Identify which cell holds the provided text, then report its [X, Y] central coordinate. 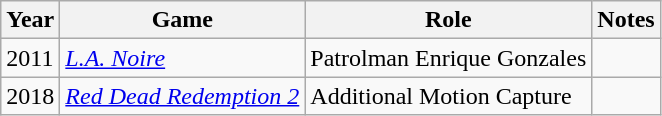
Role [448, 20]
2011 [30, 58]
Additional Motion Capture [448, 96]
Year [30, 20]
Notes [626, 20]
2018 [30, 96]
Game [182, 20]
Patrolman Enrique Gonzales [448, 58]
Red Dead Redemption 2 [182, 96]
L.A. Noire [182, 58]
